Extract the [x, y] coordinate from the center of the cell holding the provided text.  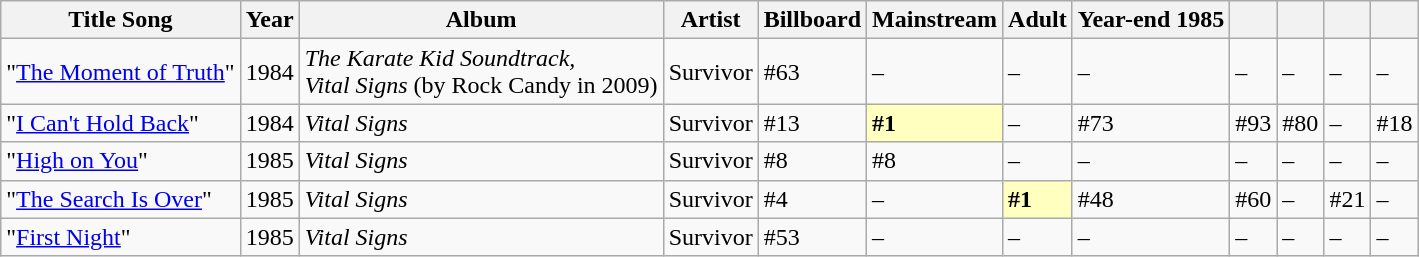
"First Night" [120, 237]
#60 [1254, 199]
#18 [1394, 123]
Mainstream [935, 20]
Adult [1038, 20]
"High on You" [120, 161]
Album [481, 20]
#93 [1254, 123]
Year [270, 20]
#21 [1348, 199]
Artist [710, 20]
Title Song [120, 20]
#73 [1151, 123]
The Karate Kid Soundtrack,Vital Signs (by Rock Candy in 2009) [481, 72]
Billboard [812, 20]
Year-end 1985 [1151, 20]
"The Moment of Truth" [120, 72]
#13 [812, 123]
#48 [1151, 199]
"The Search Is Over" [120, 199]
#80 [1300, 123]
#53 [812, 237]
#4 [812, 199]
"I Can't Hold Back" [120, 123]
#63 [812, 72]
